Return (x, y) of the center of cell containing provided text 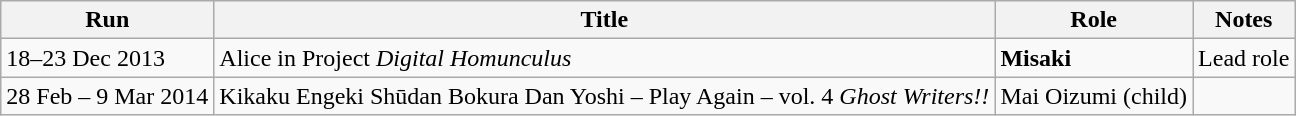
Title (604, 20)
18–23 Dec 2013 (108, 58)
Role (1094, 20)
Alice in Project Digital Homunculus (604, 58)
Notes (1244, 20)
28 Feb – 9 Mar 2014 (108, 96)
Mai Oizumi (child) (1094, 96)
Kikaku Engeki Shūdan Bokura Dan Yoshi – Play Again – vol. 4 Ghost Writers!! (604, 96)
Lead role (1244, 58)
Run (108, 20)
Misaki (1094, 58)
